Search for the cell housing the specified text and yield its [x, y] center coordinate. 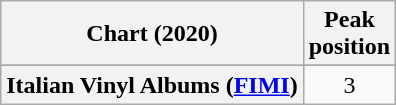
Peakposition [349, 34]
Italian Vinyl Albums (FIMI) [152, 85]
3 [349, 85]
Chart (2020) [152, 34]
